From the cell containing the given text, extract its center point as [x, y] coordinate. 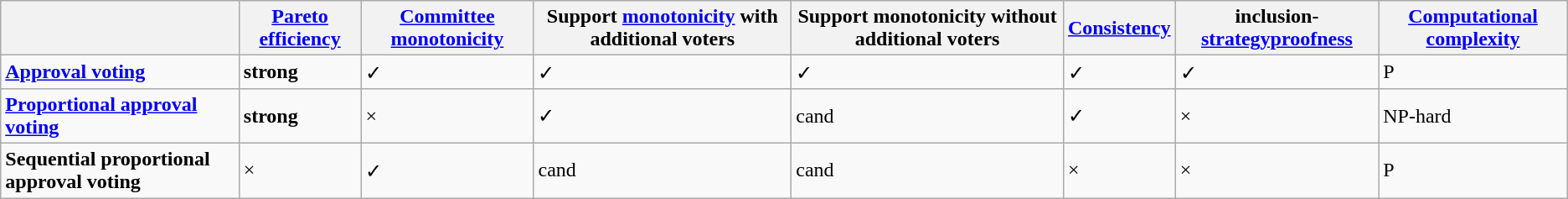
Proportional approval voting [121, 116]
inclusion-strategyproofness [1277, 29]
Consistency [1119, 29]
Approval voting [121, 72]
Committee monotonicity [447, 29]
Support monotonicity with additional voters [663, 29]
Sequential proportional approval voting [121, 170]
NP-hard [1473, 116]
Pareto efficiency [300, 29]
Support monotonicity without additional voters [928, 29]
Computational complexity [1473, 29]
